Pinpoint the cell where the given text exists, returning its (X, Y) midpoint coordinate. 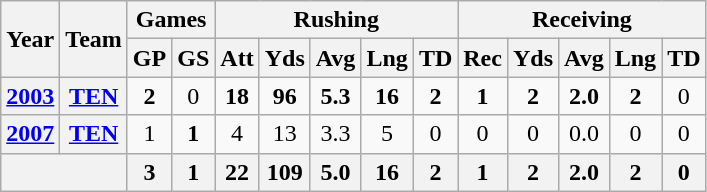
18 (237, 96)
Att (237, 58)
2007 (30, 134)
Team (94, 39)
Receiving (582, 20)
2003 (30, 96)
96 (284, 96)
0.0 (584, 134)
3.3 (336, 134)
Year (30, 39)
109 (284, 172)
Games (170, 20)
GS (194, 58)
Rec (483, 58)
GP (149, 58)
3 (149, 172)
5.0 (336, 172)
5 (387, 134)
Rushing (336, 20)
22 (237, 172)
5.3 (336, 96)
13 (284, 134)
4 (237, 134)
